Identify which cell holds the provided text, then report its [x, y] central coordinate. 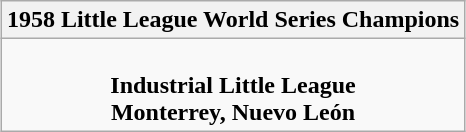
Industrial Little LeagueMonterrey, Nuevo León [232, 85]
1958 Little League World Series Champions [232, 20]
